Capture the cell that displays the provided text and extract its [x, y] central coordinate. 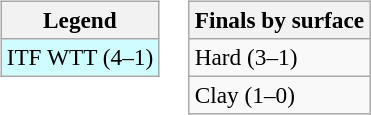
Finals by surface [279, 20]
Clay (1–0) [279, 95]
Legend [80, 20]
Hard (3–1) [279, 57]
ITF WTT (4–1) [80, 57]
